Extract the [x, y] coordinate from the center of the cell holding the provided text.  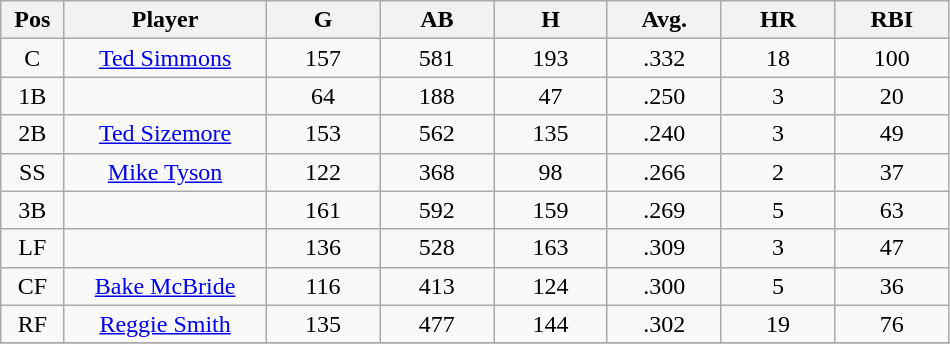
528 [437, 248]
C [32, 58]
116 [323, 286]
136 [323, 248]
.302 [664, 324]
64 [323, 96]
LF [32, 248]
193 [551, 58]
2B [32, 134]
19 [778, 324]
144 [551, 324]
413 [437, 286]
H [551, 20]
592 [437, 210]
.309 [664, 248]
.240 [664, 134]
SS [32, 172]
.332 [664, 58]
124 [551, 286]
63 [892, 210]
RBI [892, 20]
37 [892, 172]
477 [437, 324]
.269 [664, 210]
163 [551, 248]
Player [165, 20]
.300 [664, 286]
368 [437, 172]
.266 [664, 172]
HR [778, 20]
49 [892, 134]
581 [437, 58]
20 [892, 96]
562 [437, 134]
1B [32, 96]
76 [892, 324]
98 [551, 172]
153 [323, 134]
RF [32, 324]
Reggie Smith [165, 324]
CF [32, 286]
AB [437, 20]
Avg. [664, 20]
157 [323, 58]
2 [778, 172]
159 [551, 210]
161 [323, 210]
Mike Tyson [165, 172]
100 [892, 58]
.250 [664, 96]
Ted Simmons [165, 58]
Pos [32, 20]
3B [32, 210]
G [323, 20]
36 [892, 286]
188 [437, 96]
Bake McBride [165, 286]
18 [778, 58]
122 [323, 172]
Ted Sizemore [165, 134]
